Scan for the cell matching the given text and deliver its (X, Y) coordinate at center. 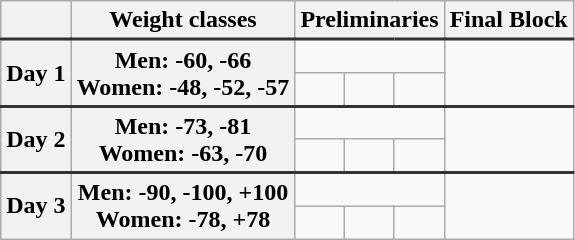
Men: -90, -100, +100 Women: -78, +78 (183, 206)
Day 2 (36, 140)
Men: -60, -66 Women: -48, -52, -57 (183, 74)
Weight classes (183, 20)
Final Block (508, 20)
Day 3 (36, 206)
Preliminaries (370, 20)
Day 1 (36, 74)
Men: -73, -81 Women: -63, -70 (183, 140)
